Pinpoint the cell where the given text exists, returning its [x, y] midpoint coordinate. 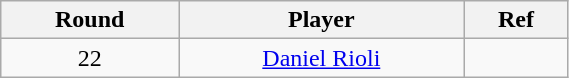
22 [90, 58]
Round [90, 20]
Player [322, 20]
Ref [516, 20]
Daniel Rioli [322, 58]
